Return [x, y] of the center of cell containing provided text 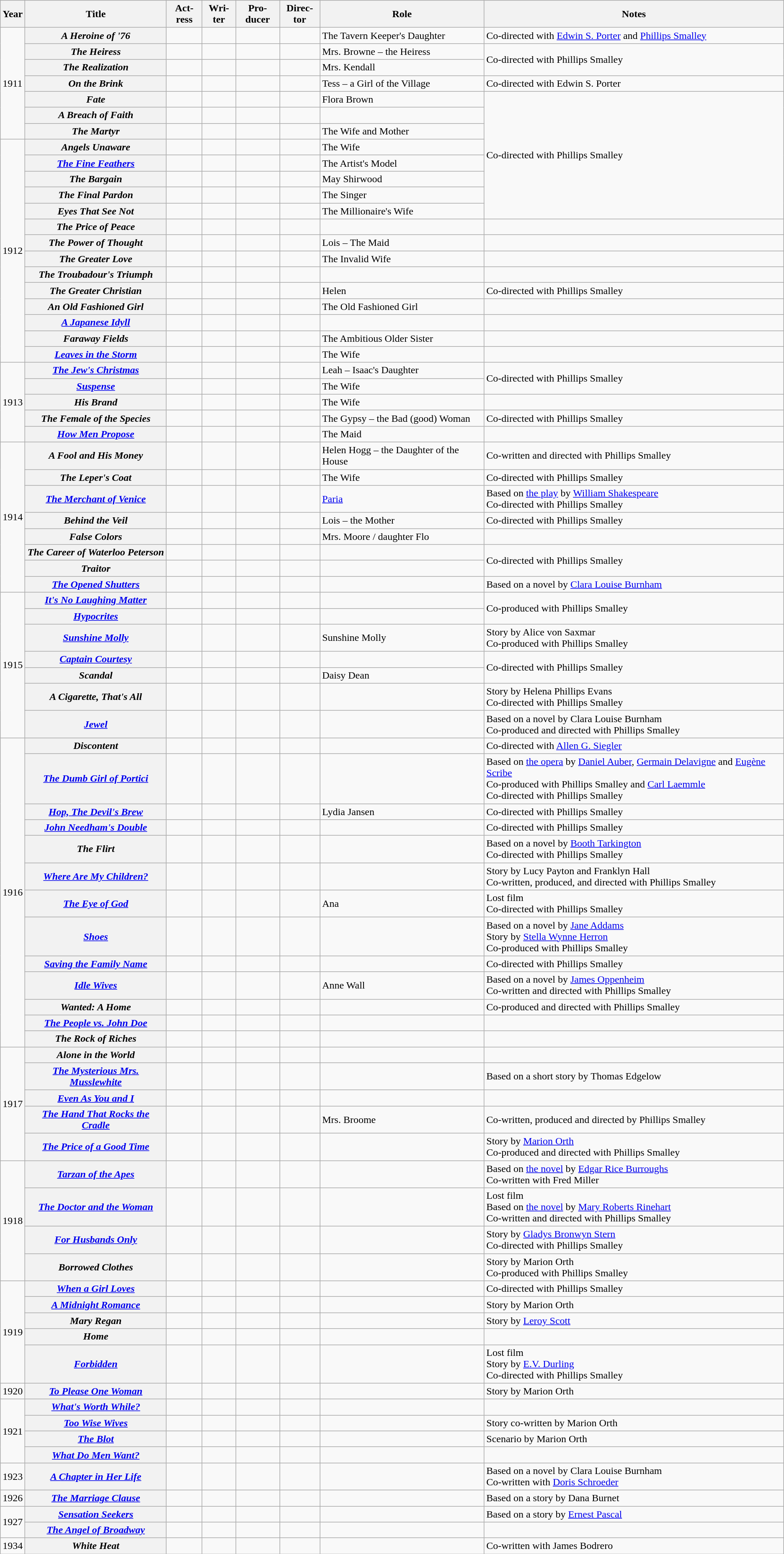
Leah – Isaac's Daughter [402, 370]
Based on a novel by Clara Louise Burnham [634, 584]
The Singer [402, 195]
The Female of the Species [96, 418]
Borrowed Clothes [96, 1267]
For Husbands Only [96, 1240]
To Please One Woman [96, 1391]
An Old Fashioned Girl [96, 307]
The Eye of God [96, 904]
Alone in the World [96, 1055]
Angels Unaware [96, 147]
The Angel of Broadway [96, 1530]
The Dumb Girl of Portici [96, 778]
Based on a novel by James OppenheimCo-written and directed with Phillips Smalley [634, 985]
The Heiress [96, 52]
1911 [13, 83]
Direc­tor [300, 14]
Jewel [96, 724]
Lost filmCo-directed with Phillips Smalley [634, 904]
The Blot [96, 1439]
The Bargain [96, 179]
The Greater Christian [96, 291]
Based on a novel by Clara Louise BurnhamCo-produced and directed with Phillips Smalley [634, 724]
Story by Leroy Scott [634, 1321]
Co-directed with Edwin S. Porter [634, 83]
Helen [402, 291]
The Doctor and the Woman [96, 1207]
Wri­ter [219, 14]
Based on a story by Dana Burnet [634, 1498]
The Millionaire's Wife [402, 211]
The Merchant of Venice [96, 499]
Based on a novel by Jane AddamsStory by Stella Wynne HerronCo-produced with Phillips Smalley [634, 937]
Saving the Family Name [96, 964]
Mrs. Moore / daughter Flo [402, 537]
Scandal [96, 675]
Flora Brown [402, 99]
Co-written with James Bodrero [634, 1546]
Co-directed with Edwin S. Porter and Phillips Smalley [634, 36]
Too Wise Wives [96, 1423]
1918 [13, 1221]
How Men Propose [96, 434]
White Heat [96, 1546]
Story by Alice von SaxmarCo-produced with Phillips Smalley [634, 638]
Co-directed with Allen G. Siegler [634, 746]
Co-written and directed with Phillips Smalley [634, 456]
On the Brink [96, 83]
The Final Pardon [96, 195]
A Japanese Idyll [96, 323]
A Cigarette, That's All [96, 697]
Tess – a Girl of the Village [402, 83]
Co-produced with Phillips Smalley [634, 608]
The Fine Feathers [96, 163]
What Do Men Want? [96, 1455]
False Colors [96, 537]
Story by Helena Phillips EvansCo-directed with Phillips Smalley [634, 697]
1916 [13, 892]
Captain Courtesy [96, 659]
The Gypsy – the Bad (good) Woman [402, 418]
Scenario by Marion Orth [634, 1439]
Shoes [96, 937]
Role [402, 14]
Leaves in the Storm [96, 354]
The Flirt [96, 849]
Based on the novel by Edgar Rice BurroughsCo-written with Fred Miller [634, 1174]
The Troubadour's Triumph [96, 275]
Story by Marion OrthCo-produced with Phillips Smalley [634, 1267]
1912 [13, 250]
It's No Laughing Matter [96, 600]
The Price of a Good Time [96, 1147]
The Greater Love [96, 259]
The Rock of Riches [96, 1039]
Daisy Dean [402, 675]
Based on a novel by Booth TarkingtonCo-directed with Phillips Smalley [634, 849]
The Maid [402, 434]
The Leper's Coat [96, 477]
Year [13, 14]
Paria [402, 499]
1915 [13, 665]
Notes [634, 14]
The Marriage Clause [96, 1498]
1927 [13, 1522]
Where Are My Children? [96, 876]
The Tavern Keeper's Daughter [402, 36]
Hop, The Devil's Brew [96, 811]
Story co-written by Marion Orth [634, 1423]
1913 [13, 402]
Mrs. Broome [402, 1119]
Behind the Veil [96, 521]
Based on a novel by Clara Louise BurnhamCo-written with Doris Schroeder [634, 1476]
A Midnight Romance [96, 1305]
Fate [96, 99]
Mrs. Kendall [402, 67]
Helen Hogg – the Daughter of the House [402, 456]
The Realization [96, 67]
When a Girl Loves [96, 1289]
The Career of Waterloo Peterson [96, 552]
Wanted: A Home [96, 1007]
A Heroine of '76 [96, 36]
The Old Fashioned Girl [402, 307]
1919 [13, 1332]
Lois – the Mother [402, 521]
Home [96, 1337]
1917 [13, 1103]
Lydia Jansen [402, 811]
The People vs. John Doe [96, 1023]
The Power of Thought [96, 243]
Forbidden [96, 1364]
1923 [13, 1476]
A Breach of Faith [96, 115]
Tarzan of the Apes [96, 1174]
Title [96, 14]
The Invalid Wife [402, 259]
Sensation Seekers [96, 1514]
Co-produced and directed with Phillips Smalley [634, 1007]
Faraway Fields [96, 338]
Based on the play by William ShakespeareCo-directed with Phillips Smalley [634, 499]
What's Worth While? [96, 1407]
The Martyr [96, 131]
Traitor [96, 568]
The Mysterious Mrs. Musslewhite [96, 1076]
Based on a story by Ernest Pascal [634, 1514]
The Wife and Mother [402, 131]
Lois – The Maid [402, 243]
The Price of Peace [96, 227]
Eyes That See Not [96, 211]
Lost filmStory by E.V. DurlingCo-directed with Phillips Smalley [634, 1364]
1926 [13, 1498]
A Chapter in Her Life [96, 1476]
The Artist's Model [402, 163]
A Fool and His Money [96, 456]
John Needham's Double [96, 828]
May Shirwood [402, 179]
Story by Marion OrthCo-produced and directed with Phillips Smalley [634, 1147]
Even As You and I [96, 1098]
The Ambitious Older Sister [402, 338]
Co-written, produced and directed by Phillips Smalley [634, 1119]
His Brand [96, 402]
1921 [13, 1431]
Mrs. Browne – the Heiress [402, 52]
Based on a short story by Thomas Edgelow [634, 1076]
1934 [13, 1546]
Ana [402, 904]
The Opened Shutters [96, 584]
Suspense [96, 386]
The Hand That Rocks the Cradle [96, 1119]
Hypocrites [96, 616]
Lost filmBased on the novel by Mary Roberts RinehartCo-written and directed with Phillips Smalley [634, 1207]
Anne Wall [402, 985]
Story by Gladys Bronwyn SternCo-directed with Phillips Smalley [634, 1240]
Mary Regan [96, 1321]
The Jew's Christmas [96, 370]
Act­ress [184, 14]
Idle Wives [96, 985]
1914 [13, 517]
Discontent [96, 746]
Story by Lucy Payton and Franklyn HallCo-written, produced, and directed with Phillips Smalley [634, 876]
1920 [13, 1391]
Pro­ducer [258, 14]
